Return (X, Y) of the center of cell containing provided text 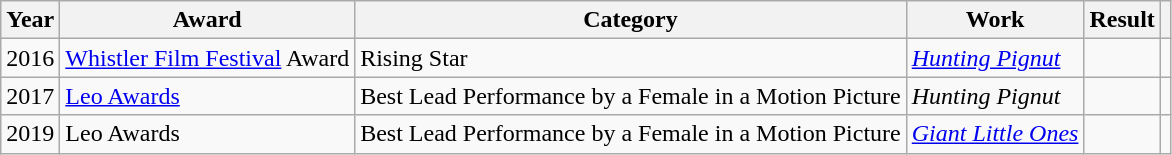
Whistler Film Festival Award (208, 58)
Giant Little Ones (995, 134)
Work (995, 20)
2016 (30, 58)
2017 (30, 96)
Rising Star (631, 58)
Category (631, 20)
Year (30, 20)
Award (208, 20)
Result (1122, 20)
2019 (30, 134)
